Return the (x, y) coordinate for the center point of the cell that contains the specified text.  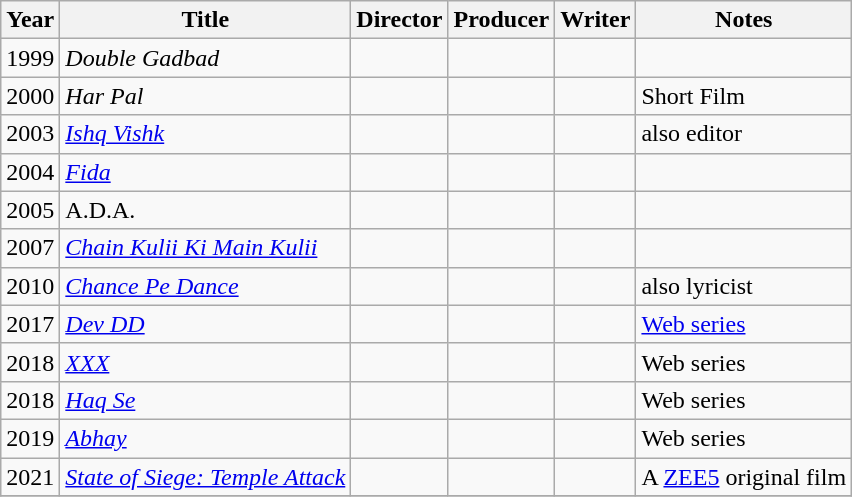
2010 (30, 286)
2017 (30, 324)
State of Siege: Temple Attack (206, 477)
1999 (30, 58)
A ZEE5 original film (744, 477)
Producer (502, 20)
also lyricist (744, 286)
Year (30, 20)
2021 (30, 477)
Chance Pe Dance (206, 286)
Haq Se (206, 400)
2019 (30, 438)
Ishq Vishk (206, 134)
A.D.A. (206, 210)
2007 (30, 248)
Title (206, 20)
Abhay (206, 438)
2000 (30, 96)
Short Film (744, 96)
Writer (596, 20)
Har Pal (206, 96)
2003 (30, 134)
Director (400, 20)
also editor (744, 134)
2004 (30, 172)
2005 (30, 210)
XXX (206, 362)
Double Gadbad (206, 58)
Dev DD (206, 324)
Fida (206, 172)
Notes (744, 20)
Chain Kulii Ki Main Kulii (206, 248)
